Detect which cell encompasses the target text, then output its [X, Y] center coordinate. 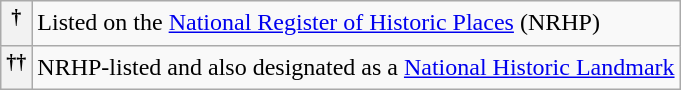
† [16, 24]
Listed on the National Register of Historic Places (NRHP) [356, 24]
†† [16, 68]
NRHP-listed and also designated as a National Historic Landmark [356, 68]
